Search for the cell housing the specified text and yield its [x, y] center coordinate. 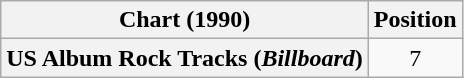
Chart (1990) [185, 20]
Position [415, 20]
7 [415, 58]
US Album Rock Tracks (Billboard) [185, 58]
